Output the [x, y] coordinate of the center of the cell containing the given text.  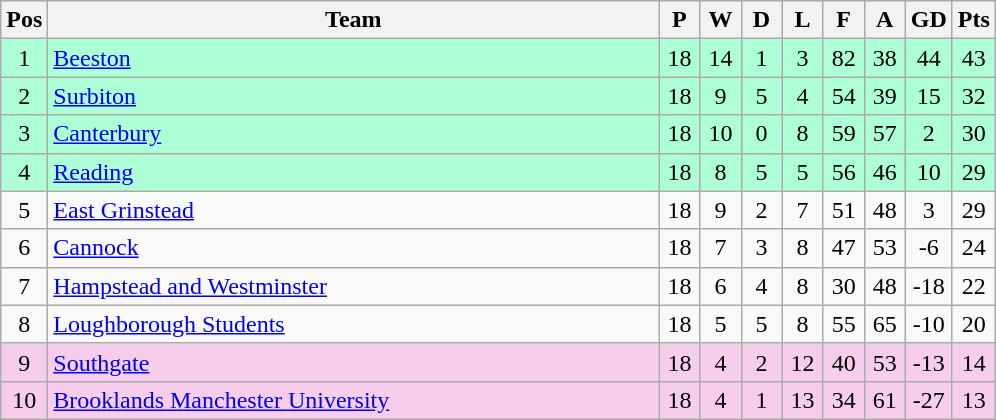
34 [844, 400]
-6 [928, 248]
D [762, 20]
55 [844, 324]
Pos [24, 20]
-10 [928, 324]
44 [928, 58]
40 [844, 362]
46 [884, 172]
Surbiton [354, 96]
Team [354, 20]
A [884, 20]
W [720, 20]
-18 [928, 286]
L [802, 20]
38 [884, 58]
54 [844, 96]
57 [884, 134]
65 [884, 324]
Pts [974, 20]
F [844, 20]
24 [974, 248]
-27 [928, 400]
56 [844, 172]
-13 [928, 362]
22 [974, 286]
51 [844, 210]
15 [928, 96]
Hampstead and Westminster [354, 286]
47 [844, 248]
Cannock [354, 248]
P [680, 20]
32 [974, 96]
61 [884, 400]
Southgate [354, 362]
0 [762, 134]
GD [928, 20]
82 [844, 58]
43 [974, 58]
Brooklands Manchester University [354, 400]
Loughborough Students [354, 324]
12 [802, 362]
Reading [354, 172]
East Grinstead [354, 210]
Beeston [354, 58]
59 [844, 134]
Canterbury [354, 134]
20 [974, 324]
39 [884, 96]
